For the text-containing cell, return its midpoint in (X, Y) coordinate format. 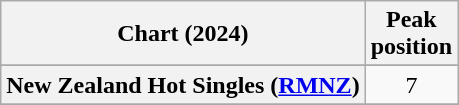
Chart (2024) (183, 34)
7 (411, 85)
New Zealand Hot Singles (RMNZ) (183, 85)
Peakposition (411, 34)
